Return the (X, Y) coordinate for the center point of the cell that contains the specified text.  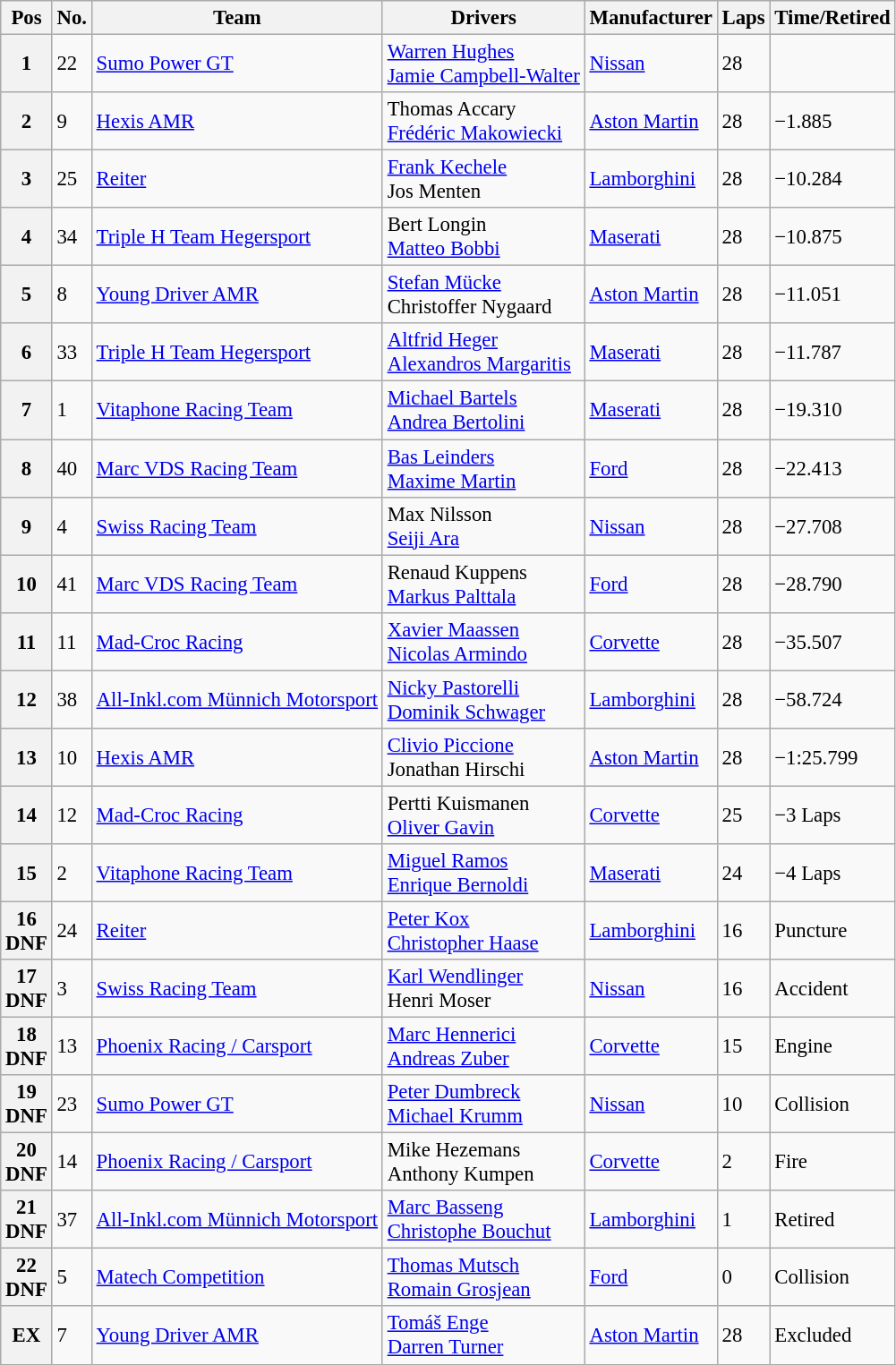
Thomas Mutsch Romain Grosjean (483, 1278)
Engine (832, 1047)
−3 Laps (832, 815)
Michael Bartels Andrea Bertolini (483, 410)
38 (72, 700)
17DNF (27, 988)
6 (27, 353)
Excluded (832, 1335)
−1:25.799 (832, 757)
No. (72, 18)
20DNF (27, 1162)
−10.284 (832, 179)
Manufacturer (651, 18)
Accident (832, 988)
−11.051 (832, 295)
Xavier Maassen Nicolas Armindo (483, 641)
22DNF (27, 1278)
−27.708 (832, 526)
Bert Longin Matteo Bobbi (483, 236)
16DNF (27, 931)
Team (236, 18)
Peter Dumbreck Michael Krumm (483, 1105)
Altfrid Heger Alexandros Margaritis (483, 353)
−35.507 (832, 641)
21DNF (27, 1219)
Miguel Ramos Enrique Bernoldi (483, 874)
Drivers (483, 18)
Laps (743, 18)
Stefan Mücke Christoffer Nygaard (483, 295)
−4 Laps (832, 874)
34 (72, 236)
Peter Kox Christopher Haase (483, 931)
−19.310 (832, 410)
Retired (832, 1219)
Warren Hughes Jamie Campbell-Walter (483, 64)
22 (72, 64)
−1.885 (832, 122)
−22.413 (832, 469)
−28.790 (832, 584)
33 (72, 353)
Tomáš Enge Darren Turner (483, 1335)
Renaud Kuppens Markus Palttala (483, 584)
0 (743, 1278)
Max Nilsson Seiji Ara (483, 526)
Matech Competition (236, 1278)
40 (72, 469)
EX (27, 1335)
Marc Basseng Christophe Bouchut (483, 1219)
−58.724 (832, 700)
19DNF (27, 1105)
Time/Retired (832, 18)
Frank Kechele Jos Menten (483, 179)
Marc Hennerici Andreas Zuber (483, 1047)
Clivio Piccione Jonathan Hirschi (483, 757)
Mike Hezemans Anthony Kumpen (483, 1162)
Nicky Pastorelli Dominik Schwager (483, 700)
23 (72, 1105)
Karl Wendlinger Henri Moser (483, 988)
Puncture (832, 931)
Thomas Accary Frédéric Makowiecki (483, 122)
18DNF (27, 1047)
37 (72, 1219)
Bas Leinders Maxime Martin (483, 469)
−11.787 (832, 353)
Pos (27, 18)
−10.875 (832, 236)
Pertti Kuismanen Oliver Gavin (483, 815)
41 (72, 584)
Fire (832, 1162)
